Identify which cell holds the provided text, then report its [X, Y] central coordinate. 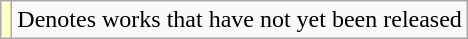
Denotes works that have not yet been released [240, 20]
